Return the [x, y] coordinate for the center point of the cell that contains the specified text.  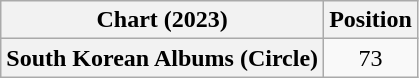
South Korean Albums (Circle) [162, 58]
Position [371, 20]
73 [371, 58]
Chart (2023) [162, 20]
